Identify which cell holds the provided text, then report its [X, Y] central coordinate. 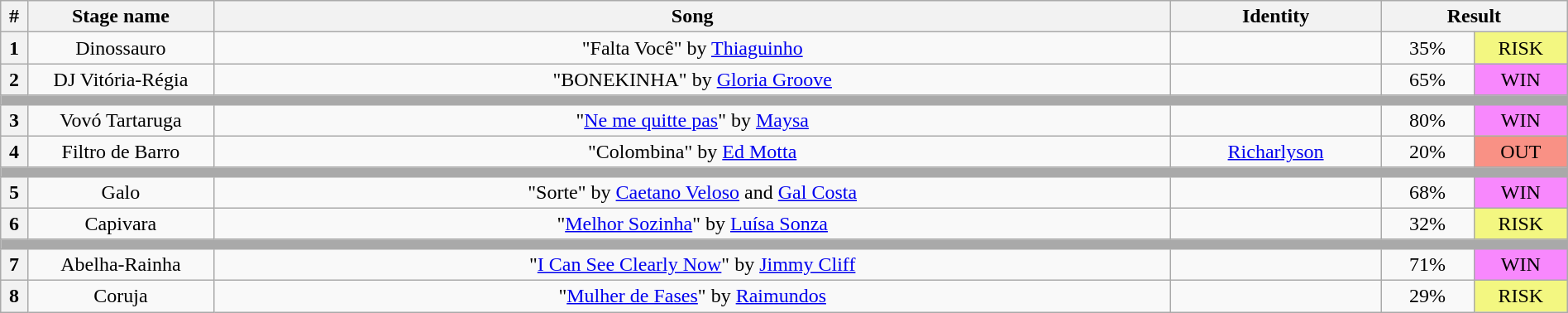
Stage name [121, 17]
Coruja [121, 296]
Galo [121, 192]
Result [1475, 17]
"Sorte" by Caetano Veloso and Gal Costa [693, 192]
Abelha-Rainha [121, 264]
Filtro de Barro [121, 152]
# [14, 17]
"Falta Você" by Thiaguinho [693, 48]
68% [1427, 192]
65% [1427, 79]
"Colombina" by Ed Motta [693, 152]
Dinossauro [121, 48]
"I Can See Clearly Now" by Jimmy Cliff [693, 264]
3 [14, 120]
"BONEKINHA" by Gloria Groove [693, 79]
5 [14, 192]
Identity [1276, 17]
1 [14, 48]
20% [1427, 152]
32% [1427, 224]
Capivara [121, 224]
"Mulher de Fases" by Raimundos [693, 296]
35% [1427, 48]
OUT [1520, 152]
Vovó Tartaruga [121, 120]
Song [693, 17]
80% [1427, 120]
4 [14, 152]
DJ Vitória-Régia [121, 79]
"Melhor Sozinha" by Luísa Sonza [693, 224]
2 [14, 79]
6 [14, 224]
71% [1427, 264]
"Ne me quitte pas" by Maysa [693, 120]
8 [14, 296]
29% [1427, 296]
Richarlyson [1276, 152]
7 [14, 264]
